Locate the cell with the specified text and output its [X, Y] center coordinate. 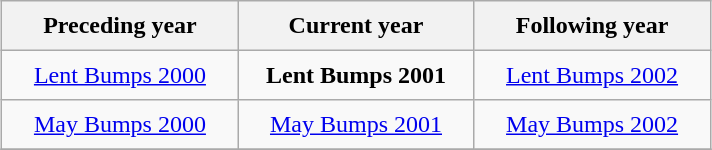
Current year [356, 26]
Lent Bumps 2002 [592, 75]
Lent Bumps 2001 [356, 75]
May Bumps 2001 [356, 125]
May Bumps 2000 [120, 125]
Following year [592, 26]
May Bumps 2002 [592, 125]
Lent Bumps 2000 [120, 75]
Preceding year [120, 26]
